Provide the (x, y) coordinate of the cell's center where the given text is located.  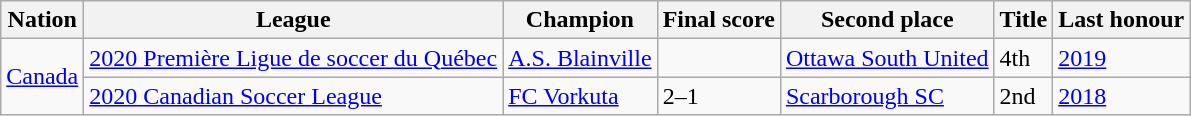
Champion (580, 20)
A.S. Blainville (580, 58)
League (294, 20)
Second place (887, 20)
Nation (42, 20)
Title (1024, 20)
2018 (1122, 96)
Scarborough SC (887, 96)
Ottawa South United (887, 58)
2019 (1122, 58)
2020 Canadian Soccer League (294, 96)
FC Vorkuta (580, 96)
2020 Première Ligue de soccer du Québec (294, 58)
4th (1024, 58)
2–1 (718, 96)
Last honour (1122, 20)
Final score (718, 20)
2nd (1024, 96)
Canada (42, 77)
